Find where the given text appears and provide that cell's center as (x, y) coordinate. 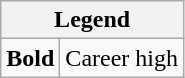
Legend (92, 20)
Bold (30, 58)
Career high (122, 58)
